Provide the [X, Y] coordinate of the cell's center where the given text is located.  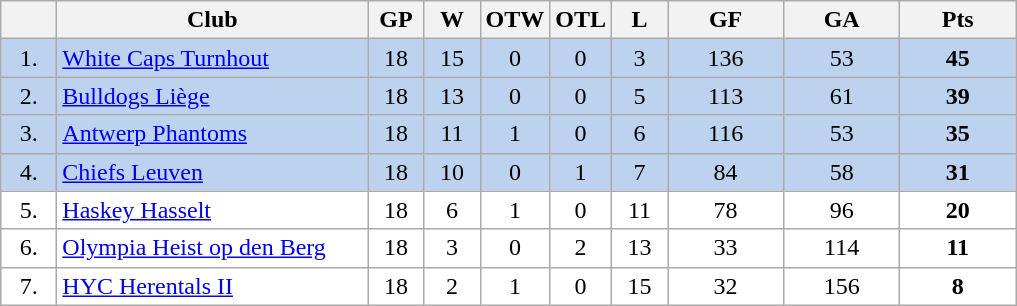
Club [212, 20]
39 [958, 96]
31 [958, 172]
96 [842, 210]
GF [726, 20]
136 [726, 58]
Pts [958, 20]
78 [726, 210]
4. [29, 172]
OTW [515, 20]
45 [958, 58]
33 [726, 248]
7. [29, 286]
114 [842, 248]
White Caps Turnhout [212, 58]
6. [29, 248]
3. [29, 134]
1. [29, 58]
156 [842, 286]
84 [726, 172]
116 [726, 134]
HYC Herentals II [212, 286]
Chiefs Leuven [212, 172]
35 [958, 134]
Haskey Hasselt [212, 210]
Olympia Heist op den Berg [212, 248]
58 [842, 172]
2. [29, 96]
W [452, 20]
7 [640, 172]
20 [958, 210]
GP [396, 20]
61 [842, 96]
L [640, 20]
GA [842, 20]
8 [958, 286]
113 [726, 96]
10 [452, 172]
5 [640, 96]
Antwerp Phantoms [212, 134]
5. [29, 210]
32 [726, 286]
Bulldogs Liège [212, 96]
OTL [581, 20]
